Output the [X, Y] coordinate of the center of the cell containing the given text.  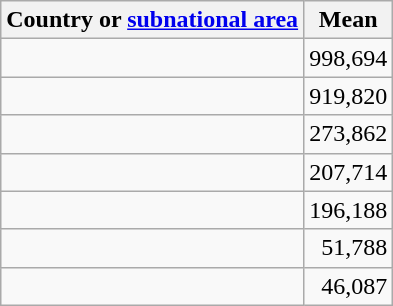
Mean [348, 20]
273,862 [348, 134]
196,188 [348, 210]
919,820 [348, 96]
998,694 [348, 58]
46,087 [348, 286]
Country or subnational area [152, 20]
207,714 [348, 172]
51,788 [348, 248]
